For the text-containing cell, return its midpoint in [x, y] coordinate format. 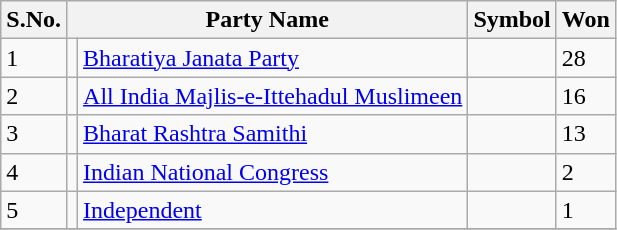
Bharatiya Janata Party [273, 58]
Bharat Rashtra Samithi [273, 134]
S.No. [34, 20]
Indian National Congress [273, 172]
Won [586, 20]
Independent [273, 210]
16 [586, 96]
3 [34, 134]
5 [34, 210]
28 [586, 58]
Symbol [512, 20]
Party Name [266, 20]
4 [34, 172]
All India Majlis-e-Ittehadul Muslimeen [273, 96]
13 [586, 134]
